Output the [X, Y] coordinate of the center of the cell containing the given text.  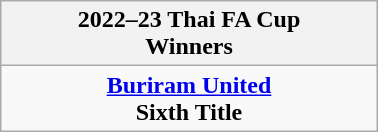
2022–23 Thai FA CupWinners [189, 34]
Buriram UnitedSixth Title [189, 98]
